Pinpoint the cell where the given text exists, returning its (X, Y) midpoint coordinate. 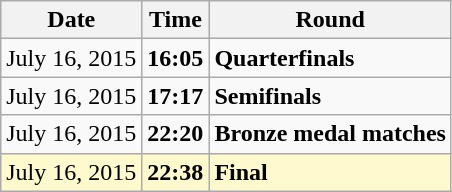
16:05 (176, 58)
Bronze medal matches (330, 134)
17:17 (176, 96)
Date (72, 20)
22:20 (176, 134)
Final (330, 172)
Round (330, 20)
Semifinals (330, 96)
22:38 (176, 172)
Quarterfinals (330, 58)
Time (176, 20)
